Return (X, Y) of the center of cell containing provided text 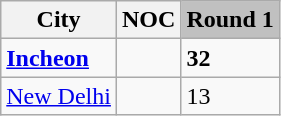
13 (230, 96)
NOC (148, 20)
New Delhi (59, 96)
City (59, 20)
Incheon (59, 58)
32 (230, 58)
Round 1 (230, 20)
